Return (x, y) of the center of cell containing provided text 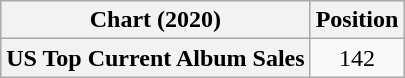
US Top Current Album Sales (156, 58)
Chart (2020) (156, 20)
Position (357, 20)
142 (357, 58)
